Identify which cell holds the provided text, then report its (X, Y) central coordinate. 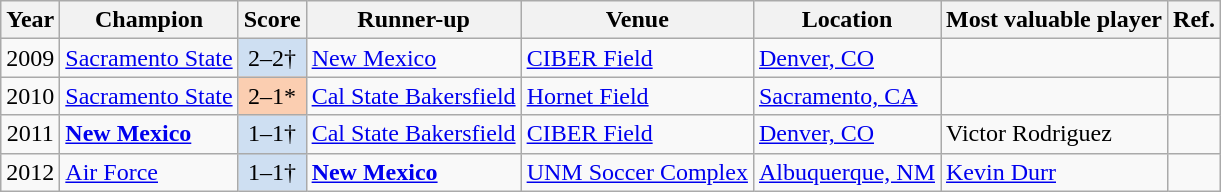
Albuquerque, NM (846, 172)
Ref. (1194, 20)
Sacramento, CA (846, 96)
Year (30, 20)
Hornet Field (637, 96)
Score (272, 20)
Runner-up (414, 20)
Venue (637, 20)
Kevin Durr (1054, 172)
2012 (30, 172)
2–1* (272, 96)
Most valuable player (1054, 20)
Victor Rodriguez (1054, 134)
Location (846, 20)
2010 (30, 96)
2009 (30, 58)
2–2† (272, 58)
2011 (30, 134)
Champion (149, 20)
Air Force (149, 172)
UNM Soccer Complex (637, 172)
